Determine the (x, y) coordinate at the center of the cell enclosing the given text.  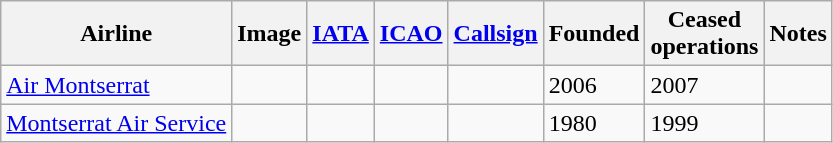
ICAO (411, 34)
Notes (798, 34)
Airline (116, 34)
Air Montserrat (116, 85)
2006 (594, 85)
IATA (341, 34)
Image (270, 34)
Founded (594, 34)
2007 (704, 85)
Montserrat Air Service (116, 123)
1999 (704, 123)
1980 (594, 123)
Callsign (496, 34)
Ceasedoperations (704, 34)
